Pinpoint the cell where the given text exists, returning its [X, Y] midpoint coordinate. 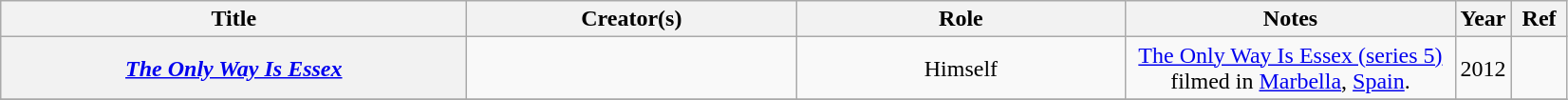
Notes [1291, 19]
Title [233, 19]
The Only Way Is Essex (series 5) filmed in Marbella, Spain. [1291, 69]
Role [961, 19]
Creator(s) [632, 19]
Ref [1540, 19]
2012 [1483, 69]
The Only Way Is Essex [233, 69]
Year [1483, 19]
Himself [961, 69]
